Search for the cell housing the specified text and yield its (x, y) center coordinate. 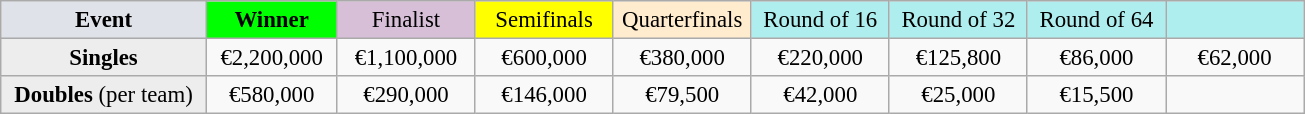
€2,200,000 (272, 58)
€62,000 (1235, 58)
€25,000 (958, 95)
€79,500 (682, 95)
Finalist (406, 20)
Winner (272, 20)
€290,000 (406, 95)
Round of 16 (820, 20)
Doubles (per team) (104, 95)
Quarterfinals (682, 20)
€42,000 (820, 95)
€1,100,000 (406, 58)
€220,000 (820, 58)
Singles (104, 58)
Round of 64 (1096, 20)
€380,000 (682, 58)
€146,000 (544, 95)
€125,800 (958, 58)
Semifinals (544, 20)
€580,000 (272, 95)
Round of 32 (958, 20)
€15,500 (1096, 95)
€86,000 (1096, 58)
Event (104, 20)
€600,000 (544, 58)
